For the text-containing cell, return its midpoint in [X, Y] coordinate format. 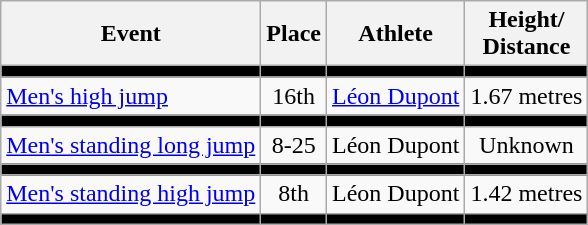
1.67 metres [526, 96]
16th [294, 96]
Athlete [396, 34]
Men's standing long jump [131, 145]
8th [294, 194]
Men's standing high jump [131, 194]
Men's high jump [131, 96]
8-25 [294, 145]
Place [294, 34]
Unknown [526, 145]
Event [131, 34]
Height/Distance [526, 34]
1.42 metres [526, 194]
